Search for the cell housing the specified text and yield its (X, Y) center coordinate. 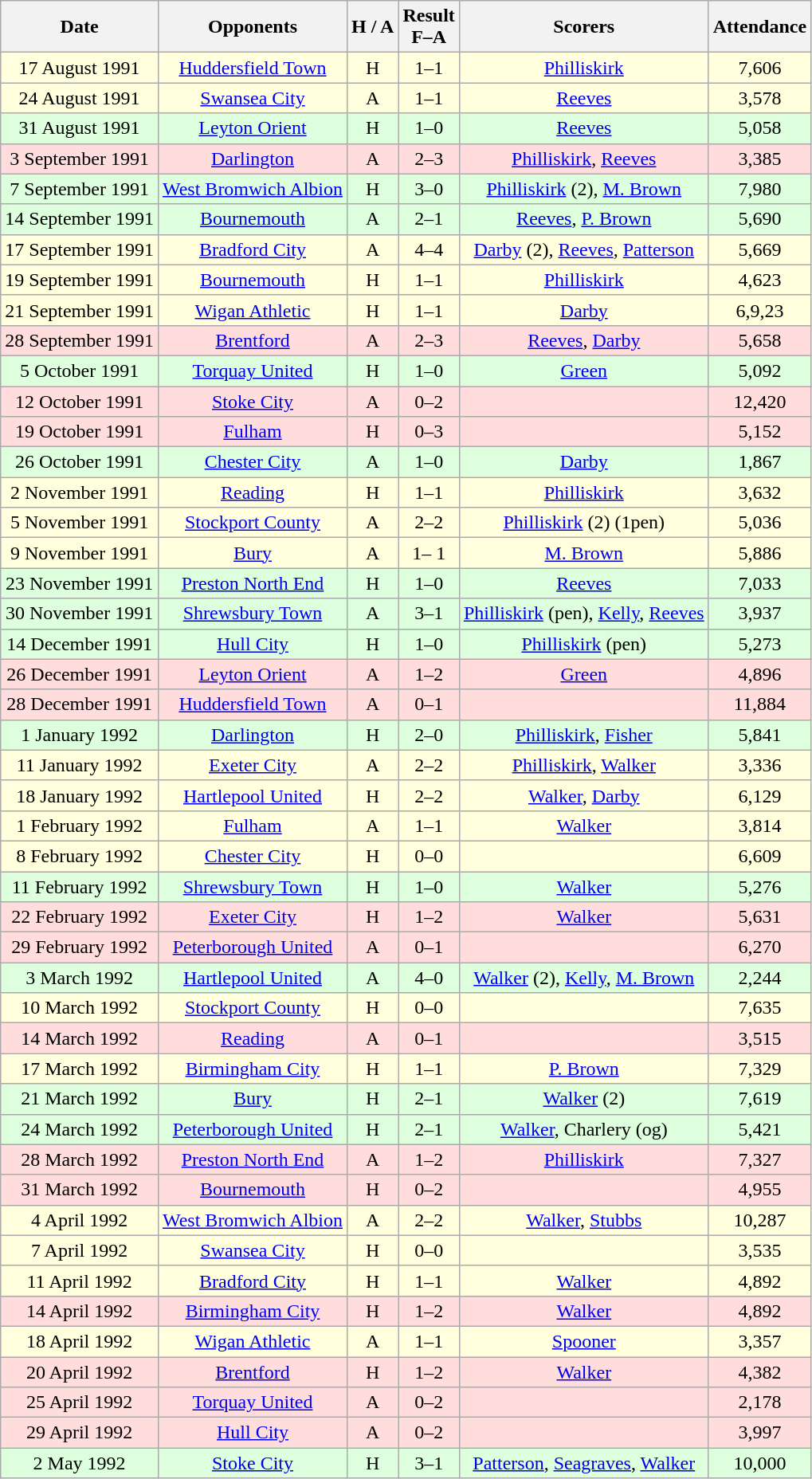
Philliskirk (pen), Kelly, Reeves (583, 614)
21 September 1991 (80, 310)
24 August 1991 (80, 98)
2,178 (759, 1402)
Walker, Darby (583, 795)
Philliskirk (2) (1pen) (583, 523)
6,270 (759, 947)
14 March 1992 (80, 1038)
2,244 (759, 978)
Reeves, Darby (583, 340)
Philliskirk (pen) (583, 644)
7 April 1992 (80, 1250)
5 November 1991 (80, 523)
7,329 (759, 1069)
5,886 (759, 553)
1– 1 (429, 553)
Philliskirk, Walker (583, 765)
4–4 (429, 249)
5 October 1991 (80, 371)
7 September 1991 (80, 189)
3,515 (759, 1038)
3,336 (759, 765)
11,884 (759, 704)
Scorers (583, 27)
5,058 (759, 128)
14 December 1991 (80, 644)
Spooner (583, 1341)
3,997 (759, 1433)
3,535 (759, 1250)
5,276 (759, 887)
5,669 (759, 249)
2 November 1991 (80, 492)
29 April 1992 (80, 1433)
Philliskirk, Reeves (583, 159)
26 December 1991 (80, 674)
12,420 (759, 401)
5,690 (759, 219)
22 February 1992 (80, 917)
5,658 (759, 340)
Reeves, P. Brown (583, 219)
M. Brown (583, 553)
28 December 1991 (80, 704)
10,000 (759, 1463)
0–3 (429, 432)
4 April 1992 (80, 1220)
10,287 (759, 1220)
17 March 1992 (80, 1069)
25 April 1992 (80, 1402)
4,623 (759, 280)
5,841 (759, 735)
Date (80, 27)
5,273 (759, 644)
Philliskirk, Fisher (583, 735)
30 November 1991 (80, 614)
1 January 1992 (80, 735)
ResultF–A (429, 27)
6,9,23 (759, 310)
28 September 1991 (80, 340)
31 August 1991 (80, 128)
1 February 1992 (80, 826)
10 March 1992 (80, 1008)
6,609 (759, 856)
21 March 1992 (80, 1099)
6,129 (759, 795)
7,619 (759, 1099)
3,937 (759, 614)
20 April 1992 (80, 1371)
23 November 1991 (80, 583)
19 September 1991 (80, 280)
2–0 (429, 735)
3,357 (759, 1341)
Philliskirk (2), M. Brown (583, 189)
28 March 1992 (80, 1159)
Walker (2) (583, 1099)
H / A (373, 27)
29 February 1992 (80, 947)
14 April 1992 (80, 1311)
17 August 1991 (80, 68)
7,327 (759, 1159)
3 September 1991 (80, 159)
31 March 1992 (80, 1190)
1,867 (759, 462)
14 September 1991 (80, 219)
9 November 1991 (80, 553)
3,814 (759, 826)
8 February 1992 (80, 856)
11 April 1992 (80, 1281)
Walker, Charlery (og) (583, 1129)
Darby (2), Reeves, Patterson (583, 249)
17 September 1991 (80, 249)
5,152 (759, 432)
7,980 (759, 189)
5,421 (759, 1129)
3,578 (759, 98)
19 October 1991 (80, 432)
18 January 1992 (80, 795)
11 February 1992 (80, 887)
24 March 1992 (80, 1129)
Walker (2), Kelly, M. Brown (583, 978)
Attendance (759, 27)
3,632 (759, 492)
7,635 (759, 1008)
4,955 (759, 1190)
P. Brown (583, 1069)
Walker, Stubbs (583, 1220)
5,036 (759, 523)
7,033 (759, 583)
12 October 1991 (80, 401)
18 April 1992 (80, 1341)
26 October 1991 (80, 462)
7,606 (759, 68)
11 January 1992 (80, 765)
4,382 (759, 1371)
2 May 1992 (80, 1463)
3 March 1992 (80, 978)
Opponents (252, 27)
4–0 (429, 978)
5,631 (759, 917)
4,896 (759, 674)
3,385 (759, 159)
3–0 (429, 189)
5,092 (759, 371)
Patterson, Seagraves, Walker (583, 1463)
